Find where the given text appears and provide that cell's center as (x, y) coordinate. 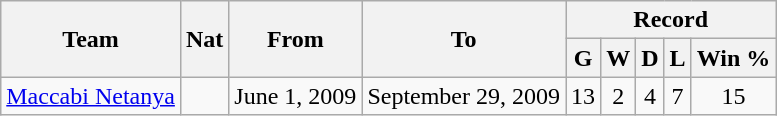
June 1, 2009 (296, 96)
G (584, 58)
13 (584, 96)
2 (618, 96)
Maccabi Netanya (91, 96)
Record (671, 20)
September 29, 2009 (464, 96)
15 (734, 96)
7 (678, 96)
To (464, 39)
D (650, 58)
4 (650, 96)
W (618, 58)
Win % (734, 58)
Team (91, 39)
Nat (204, 39)
L (678, 58)
From (296, 39)
